Search for the cell housing the specified text and yield its (X, Y) center coordinate. 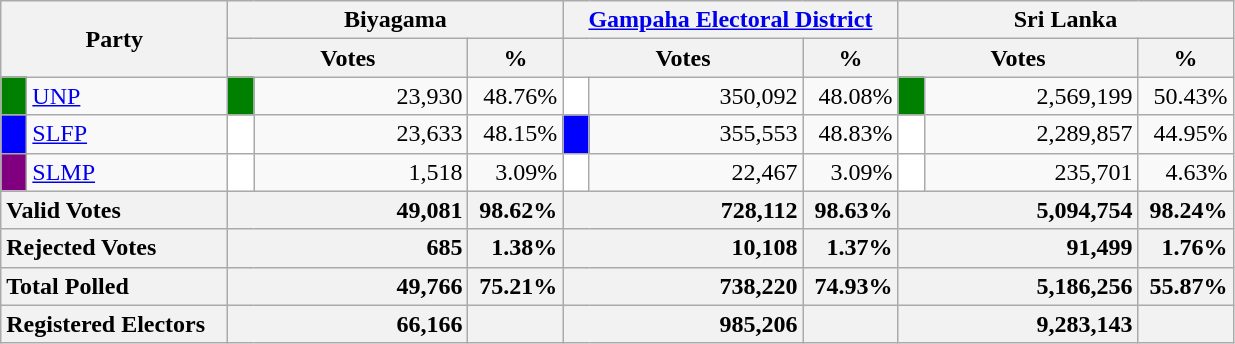
1.76% (1186, 248)
98.24% (1186, 210)
98.63% (850, 210)
1.38% (516, 248)
23,930 (361, 96)
66,166 (348, 324)
5,094,754 (1018, 210)
75.21% (516, 286)
UNP (128, 96)
50.43% (1186, 96)
2,569,199 (1031, 96)
Gampaha Electoral District (730, 20)
48.15% (516, 134)
23,633 (361, 134)
Biyagama (396, 20)
49,766 (348, 286)
91,499 (1018, 248)
Registered Electors (114, 324)
1,518 (361, 172)
Party (114, 39)
9,283,143 (1018, 324)
235,701 (1031, 172)
22,467 (696, 172)
49,081 (348, 210)
44.95% (1186, 134)
74.93% (850, 286)
985,206 (683, 324)
4.63% (1186, 172)
2,289,857 (1031, 134)
685 (348, 248)
728,112 (683, 210)
10,108 (683, 248)
SLMP (128, 172)
Valid Votes (114, 210)
48.76% (516, 96)
Total Polled (114, 286)
5,186,256 (1018, 286)
48.83% (850, 134)
738,220 (683, 286)
Sri Lanka (1066, 20)
SLFP (128, 134)
355,553 (696, 134)
48.08% (850, 96)
55.87% (1186, 286)
98.62% (516, 210)
1.37% (850, 248)
Rejected Votes (114, 248)
350,092 (696, 96)
